Locate the cell with the specified text and output its [x, y] center coordinate. 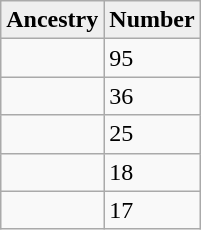
17 [152, 210]
95 [152, 58]
36 [152, 96]
18 [152, 172]
25 [152, 134]
Ancestry [52, 20]
Number [152, 20]
